From the cell containing the given text, extract its center point as [x, y] coordinate. 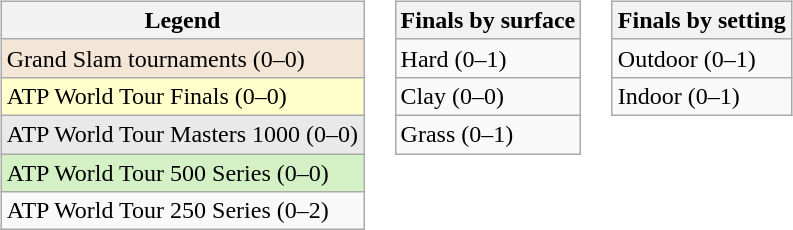
Grand Slam tournaments (0–0) [182, 58]
ATP World Tour 500 Series (0–0) [182, 173]
Legend [182, 20]
Finals by setting [702, 20]
Finals by surface [488, 20]
Clay (0–0) [488, 96]
Indoor (0–1) [702, 96]
Hard (0–1) [488, 58]
Outdoor (0–1) [702, 58]
ATP World Tour Finals (0–0) [182, 96]
Grass (0–1) [488, 134]
ATP World Tour Masters 1000 (0–0) [182, 134]
ATP World Tour 250 Series (0–2) [182, 211]
